Capture the cell that displays the provided text and extract its (x, y) central coordinate. 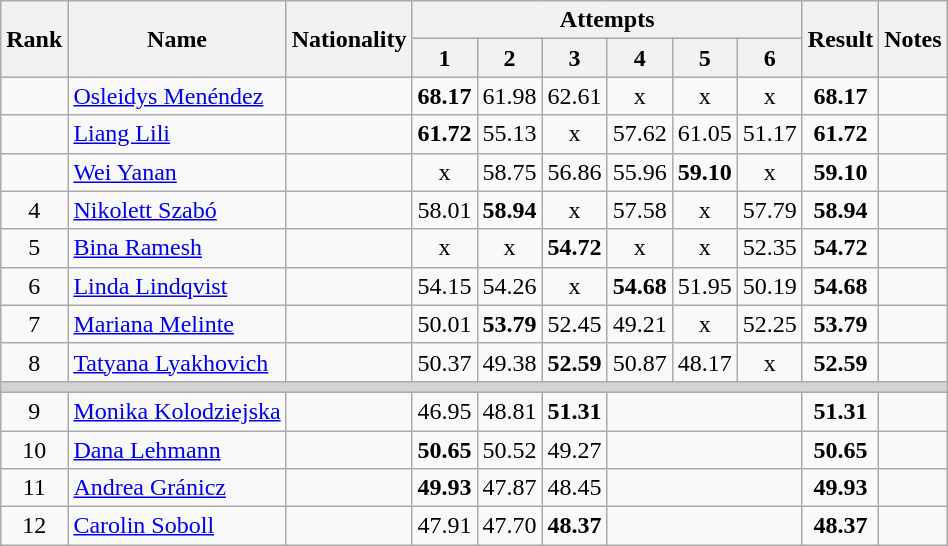
47.91 (444, 526)
55.96 (640, 172)
57.58 (640, 210)
51.17 (770, 134)
Nationality (349, 39)
Bina Ramesh (177, 248)
50.01 (444, 324)
62.61 (574, 96)
Dana Lehmann (177, 449)
52.45 (574, 324)
Rank (34, 39)
50.37 (444, 362)
Attempts (607, 20)
Tatyana Lyakhovich (177, 362)
50.19 (770, 286)
51.95 (704, 286)
55.13 (510, 134)
56.86 (574, 172)
3 (574, 58)
54.26 (510, 286)
Name (177, 39)
1 (444, 58)
Linda Lindqvist (177, 286)
48.17 (704, 362)
52.25 (770, 324)
Monika Kolodziejska (177, 411)
Result (840, 39)
49.27 (574, 449)
46.95 (444, 411)
7 (34, 324)
57.79 (770, 210)
61.05 (704, 134)
2 (510, 58)
57.62 (640, 134)
58.75 (510, 172)
61.98 (510, 96)
Nikolett Szabó (177, 210)
47.70 (510, 526)
54.15 (444, 286)
58.01 (444, 210)
11 (34, 488)
49.21 (640, 324)
48.45 (574, 488)
Andrea Gránicz (177, 488)
47.87 (510, 488)
Wei Yanan (177, 172)
Carolin Soboll (177, 526)
8 (34, 362)
50.87 (640, 362)
Osleidys Menéndez (177, 96)
10 (34, 449)
Notes (913, 39)
Mariana Melinte (177, 324)
9 (34, 411)
12 (34, 526)
49.38 (510, 362)
50.52 (510, 449)
Liang Lili (177, 134)
52.35 (770, 248)
48.81 (510, 411)
